Extract the (X, Y) coordinate from the center of the cell holding the provided text.  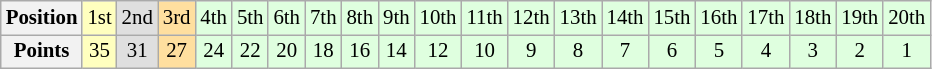
16th (718, 18)
2nd (138, 18)
8th (360, 18)
10 (484, 51)
20th (906, 18)
35 (99, 51)
4 (766, 51)
16 (360, 51)
22 (250, 51)
14th (626, 18)
5 (718, 51)
Position (42, 18)
10th (438, 18)
20 (286, 51)
27 (177, 51)
3 (812, 51)
Points (42, 51)
6 (672, 51)
1 (906, 51)
17th (766, 18)
18th (812, 18)
24 (214, 51)
18 (324, 51)
12th (532, 18)
9 (532, 51)
15th (672, 18)
4th (214, 18)
5th (250, 18)
12 (438, 51)
3rd (177, 18)
9th (396, 18)
19th (860, 18)
1st (99, 18)
2 (860, 51)
6th (286, 18)
31 (138, 51)
8 (578, 51)
11th (484, 18)
7th (324, 18)
13th (578, 18)
14 (396, 51)
7 (626, 51)
